Return (x, y) of the center of cell containing provided text 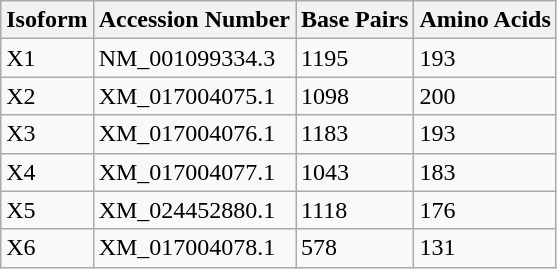
X5 (47, 210)
176 (485, 210)
1183 (355, 134)
X4 (47, 172)
X1 (47, 58)
Isoform (47, 20)
XM_017004078.1 (194, 248)
131 (485, 248)
NM_001099334.3 (194, 58)
Base Pairs (355, 20)
1195 (355, 58)
XM_017004075.1 (194, 96)
XM_024452880.1 (194, 210)
Accession Number (194, 20)
X2 (47, 96)
X6 (47, 248)
1043 (355, 172)
1098 (355, 96)
200 (485, 96)
XM_017004077.1 (194, 172)
X3 (47, 134)
578 (355, 248)
Amino Acids (485, 20)
1118 (355, 210)
XM_017004076.1 (194, 134)
183 (485, 172)
